Capture the cell that displays the provided text and extract its (x, y) central coordinate. 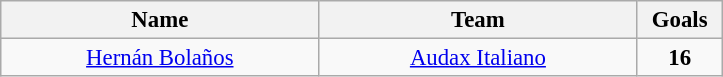
16 (680, 58)
Hernán Bolaños (160, 58)
Name (160, 20)
Team (478, 20)
Goals (680, 20)
Audax Italiano (478, 58)
